Provide the (X, Y) coordinate of the cell's center where the given text is located.  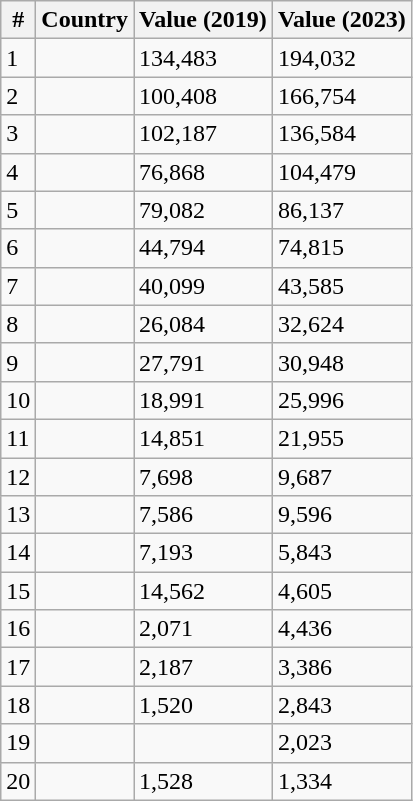
7,586 (204, 515)
27,791 (204, 362)
30,948 (342, 362)
194,032 (342, 58)
1 (18, 58)
13 (18, 515)
2 (18, 96)
100,408 (204, 96)
104,479 (342, 172)
10 (18, 400)
2,843 (342, 705)
4 (18, 172)
9 (18, 362)
74,815 (342, 248)
2,023 (342, 743)
9,687 (342, 477)
25,996 (342, 400)
1,334 (342, 781)
76,868 (204, 172)
40,099 (204, 286)
134,483 (204, 58)
9,596 (342, 515)
19 (18, 743)
14 (18, 553)
7 (18, 286)
79,082 (204, 210)
136,584 (342, 134)
20 (18, 781)
44,794 (204, 248)
3,386 (342, 667)
32,624 (342, 324)
7,698 (204, 477)
5 (18, 210)
4,436 (342, 629)
Value (2023) (342, 20)
12 (18, 477)
6 (18, 248)
16 (18, 629)
11 (18, 438)
8 (18, 324)
# (18, 20)
86,137 (342, 210)
21,955 (342, 438)
17 (18, 667)
43,585 (342, 286)
26,084 (204, 324)
3 (18, 134)
2,071 (204, 629)
Value (2019) (204, 20)
4,605 (342, 591)
1,520 (204, 705)
18,991 (204, 400)
14,851 (204, 438)
Country (85, 20)
7,193 (204, 553)
15 (18, 591)
18 (18, 705)
102,187 (204, 134)
2,187 (204, 667)
5,843 (342, 553)
1,528 (204, 781)
14,562 (204, 591)
166,754 (342, 96)
